Return the (x, y) coordinate for the center point of the cell that contains the specified text.  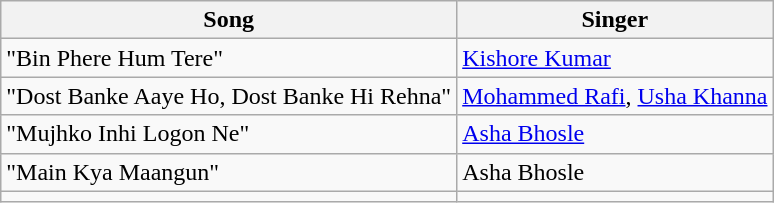
Kishore Kumar (615, 58)
Song (229, 20)
"Main Kya Maangun" (229, 172)
"Mujhko Inhi Logon Ne" (229, 134)
Singer (615, 20)
"Dost Banke Aaye Ho, Dost Banke Hi Rehna" (229, 96)
"Bin Phere Hum Tere" (229, 58)
Mohammed Rafi, Usha Khanna (615, 96)
